Detect which cell encompasses the target text, then output its [x, y] center coordinate. 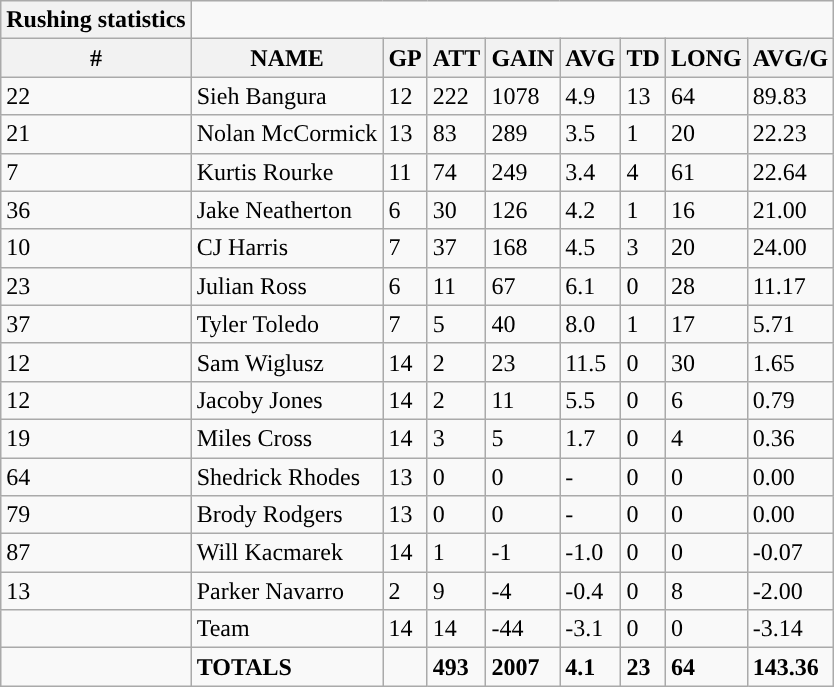
0.36 [790, 438]
Jacoby Jones [287, 400]
LONG [706, 58]
5.71 [790, 324]
126 [523, 210]
TD [643, 58]
24.00 [790, 248]
-0.4 [590, 591]
8.0 [590, 324]
AVG [590, 58]
GAIN [523, 58]
TOTALS [287, 667]
Miles Cross [287, 438]
AVG/G [790, 58]
1078 [523, 96]
Team [287, 629]
22.64 [790, 172]
28 [706, 286]
61 [706, 172]
Tyler Toledo [287, 324]
143.36 [790, 667]
11.5 [590, 362]
-1.0 [590, 553]
NAME [287, 58]
22 [96, 96]
40 [523, 324]
168 [523, 248]
3.4 [590, 172]
22.23 [790, 134]
6.1 [590, 286]
493 [456, 667]
83 [456, 134]
249 [523, 172]
# [96, 58]
222 [456, 96]
Nolan McCormick [287, 134]
289 [523, 134]
4.2 [590, 210]
10 [96, 248]
Sam Wiglusz [287, 362]
CJ Harris [287, 248]
2007 [523, 667]
-3.14 [790, 629]
89.83 [790, 96]
16 [706, 210]
Kurtis Rourke [287, 172]
21 [96, 134]
0.79 [790, 400]
87 [96, 553]
19 [96, 438]
36 [96, 210]
1.65 [790, 362]
21.00 [790, 210]
-1 [523, 553]
Parker Navarro [287, 591]
Brody Rodgers [287, 515]
Julian Ross [287, 286]
GP [405, 58]
79 [96, 515]
4.1 [590, 667]
-0.07 [790, 553]
8 [706, 591]
67 [523, 286]
Jake Neatherton [287, 210]
74 [456, 172]
Rushing statistics [96, 20]
ATT [456, 58]
1.7 [590, 438]
17 [706, 324]
9 [456, 591]
Shedrick Rhodes [287, 477]
Sieh Bangura [287, 96]
11.17 [790, 286]
4.5 [590, 248]
4.9 [590, 96]
3.5 [590, 134]
-2.00 [790, 591]
Will Kacmarek [287, 553]
5.5 [590, 400]
-3.1 [590, 629]
-44 [523, 629]
-4 [523, 591]
